Output the [x, y] coordinate of the center of the cell containing the given text.  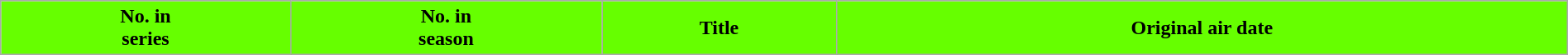
Original air date [1202, 28]
Title [719, 28]
No. inseries [146, 28]
No. inseason [446, 28]
